From the cell containing the given text, extract its center point as (x, y) coordinate. 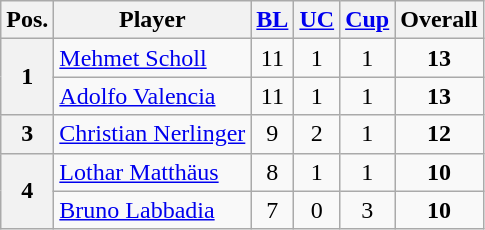
Lothar Matthäus (152, 172)
Player (152, 20)
Pos. (28, 20)
0 (317, 210)
Bruno Labbadia (152, 210)
UC (317, 20)
12 (439, 134)
Cup (368, 20)
2 (317, 134)
Adolfo Valencia (152, 96)
7 (272, 210)
8 (272, 172)
Mehmet Scholl (152, 58)
BL (272, 20)
Overall (439, 20)
9 (272, 134)
Christian Nerlinger (152, 134)
4 (28, 191)
